Identify which cell holds the provided text, then report its (X, Y) central coordinate. 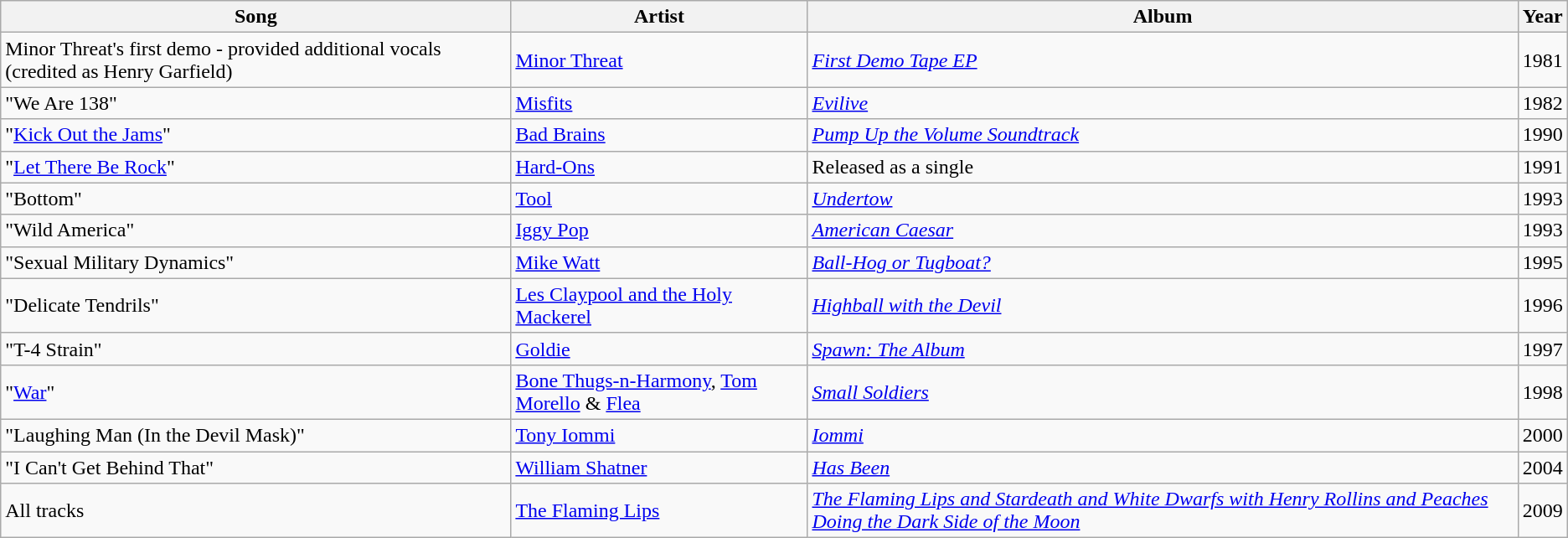
1998 (1543, 392)
2000 (1543, 435)
"Kick Out the Jams" (256, 135)
Bone Thugs-n-Harmony, Tom Morello & Flea (659, 392)
Mike Watt (659, 262)
Album (1163, 17)
"Sexual Military Dynamics" (256, 262)
1982 (1543, 103)
The Flaming Lips (659, 511)
Tony Iommi (659, 435)
Spawn: The Album (1163, 349)
The Flaming Lips and Stardeath and White Dwarfs with Henry Rollins and Peaches Doing the Dark Side of the Moon (1163, 511)
1997 (1543, 349)
Iggy Pop (659, 230)
All tracks (256, 511)
Year (1543, 17)
Minor Threat (659, 60)
Goldie (659, 349)
1991 (1543, 167)
Has Been (1163, 467)
Minor Threat's first demo - provided additional vocals (credited as Henry Garfield) (256, 60)
Misfits (659, 103)
Evilive (1163, 103)
William Shatner (659, 467)
"War" (256, 392)
Pump Up the Volume Soundtrack (1163, 135)
2009 (1543, 511)
Artist (659, 17)
Released as a single (1163, 167)
"Delicate Tendrils" (256, 305)
Song (256, 17)
Tool (659, 199)
"T-4 Strain" (256, 349)
"Let There Be Rock" (256, 167)
American Caesar (1163, 230)
1996 (1543, 305)
"I Can't Get Behind That" (256, 467)
"We Are 138" (256, 103)
First Demo Tape EP (1163, 60)
Small Soldiers (1163, 392)
Ball-Hog or Tugboat? (1163, 262)
1981 (1543, 60)
Les Claypool and the Holy Mackerel (659, 305)
"Wild America" (256, 230)
2004 (1543, 467)
Undertow (1163, 199)
"Laughing Man (In the Devil Mask)" (256, 435)
Iommi (1163, 435)
"Bottom" (256, 199)
Hard-Ons (659, 167)
Highball with the Devil (1163, 305)
Bad Brains (659, 135)
1990 (1543, 135)
1995 (1543, 262)
